Detect which cell encompasses the target text, then output its [X, Y] center coordinate. 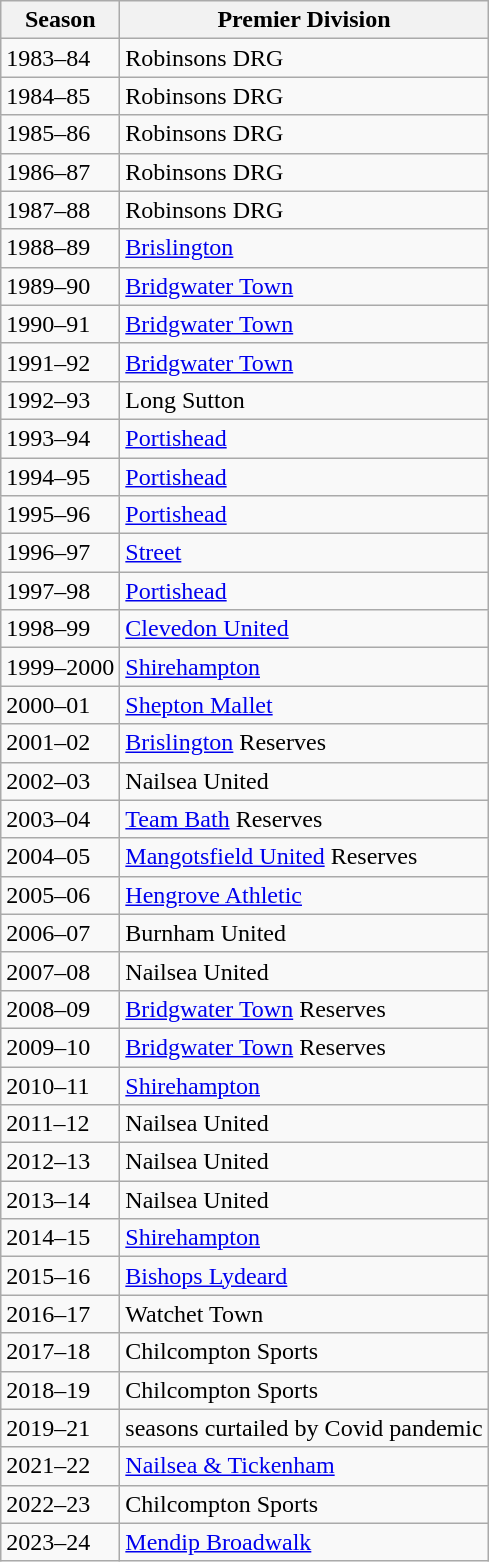
1989–90 [60, 286]
2007–08 [60, 971]
2002–03 [60, 781]
1987–88 [60, 210]
2006–07 [60, 933]
1991–92 [60, 362]
2023–24 [60, 1542]
2005–06 [60, 895]
2019–21 [60, 1428]
Brislington Reserves [304, 743]
Season [60, 20]
Bishops Lydeard [304, 1276]
1985–86 [60, 134]
1988–89 [60, 248]
Burnham United [304, 933]
2008–09 [60, 1009]
Street [304, 553]
1993–94 [60, 438]
2011–12 [60, 1124]
1986–87 [60, 172]
2015–16 [60, 1276]
2009–10 [60, 1047]
Premier Division [304, 20]
Shepton Mallet [304, 705]
seasons curtailed by Covid pandemic [304, 1428]
Long Sutton [304, 400]
Brislington [304, 248]
2000–01 [60, 705]
1984–85 [60, 96]
1990–91 [60, 324]
1995–96 [60, 515]
2021–22 [60, 1466]
2003–04 [60, 819]
2017–18 [60, 1352]
1999–2000 [60, 667]
Mangotsfield United Reserves [304, 857]
2010–11 [60, 1085]
2022–23 [60, 1504]
2018–19 [60, 1390]
Watchet Town [304, 1314]
1992–93 [60, 400]
2013–14 [60, 1200]
Team Bath Reserves [304, 819]
1996–97 [60, 553]
1983–84 [60, 58]
2012–13 [60, 1162]
1997–98 [60, 591]
2016–17 [60, 1314]
Nailsea & Tickenham [304, 1466]
2014–15 [60, 1238]
2004–05 [60, 857]
Hengrove Athletic [304, 895]
2001–02 [60, 743]
Mendip Broadwalk [304, 1542]
1994–95 [60, 477]
Clevedon United [304, 629]
1998–99 [60, 629]
